Locate the cell with the specified text and output its (x, y) center coordinate. 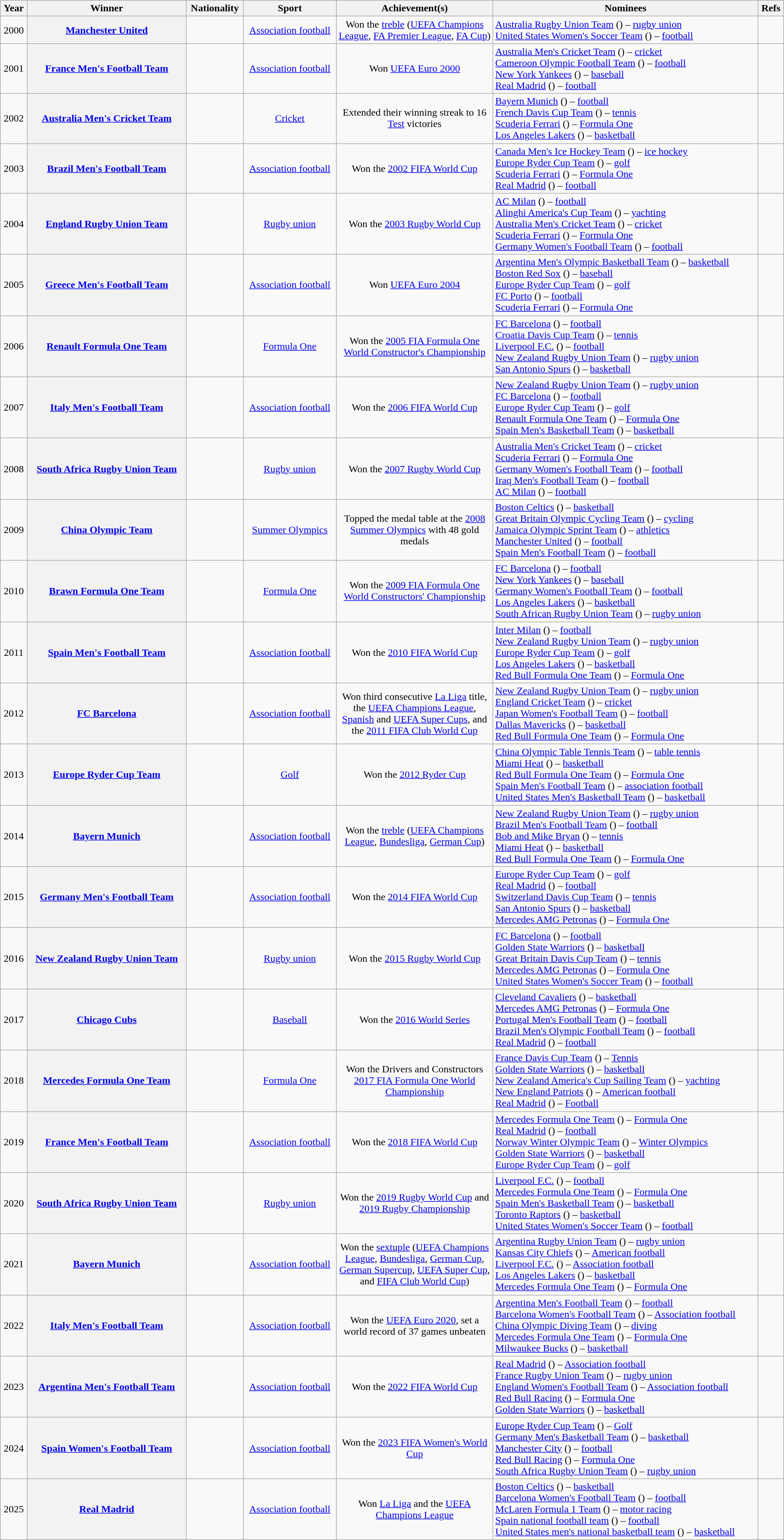
2025 (14, 1509)
Bayern Munich () – football French Davis Cup Team () – tennis Scuderia Ferrari () – Formula One Los Angeles Lakers () – basketball (626, 118)
New Zealand Rugby Union Team (107, 958)
Australia Men's Cricket Team () – cricket Cameroon Olympic Football Team () – football New York Yankees () – baseball Real Madrid () – football (626, 69)
Won the 2022 FIFA World Cup (415, 1387)
Won the treble (UEFA Champions League, FA Premier League, FA Cup) (415, 30)
Argentina Men's Football Team (107, 1387)
Cricket (290, 118)
Won the 2006 FIFA World Cup (415, 407)
Achievement(s) (415, 8)
Europe Ryder Cup Team (107, 775)
2016 (14, 958)
Manchester United (107, 30)
Greece Men's Football Team (107, 285)
Won the 2018 FIFA World Cup (415, 1142)
2009 (14, 530)
Brawn Formula One Team (107, 591)
Winner (107, 8)
2022 (14, 1325)
Nominees (626, 8)
Won the 2023 FIFA Women's World Cup (415, 1448)
Canada Men's Ice Hockey Team () – ice hockey Europe Ryder Cup Team () – golf Scuderia Ferrari () – Formula One Real Madrid () – football (626, 168)
Topped the medal table at the 2008 Summer Olympics with 48 gold medals (415, 530)
Won the Drivers and Constructors 2017 FIA Formula One World Championship (415, 1081)
2014 (14, 836)
Won UEFA Euro 2004 (415, 285)
2015 (14, 897)
Won the 2003 Rugby World Cup (415, 224)
Won the 2016 World Series (415, 1020)
Renault Formula One Team (107, 346)
2023 (14, 1387)
Mercedes Formula One Team (107, 1081)
Year (14, 8)
Won the 2015 Rugby World Cup (415, 958)
2001 (14, 69)
2004 (14, 224)
Chicago Cubs (107, 1020)
Extended their winning streak to 16 Test victories (415, 118)
England Rugby Union Team (107, 224)
2021 (14, 1264)
Won the 2005 FIA Formula One World Constructor's Championship (415, 346)
Australia Men's Cricket Team (107, 118)
Spain Women's Football Team (107, 1448)
Refs (771, 8)
2005 (14, 285)
2002 (14, 118)
Brazil Men's Football Team (107, 168)
2003 (14, 168)
2020 (14, 1203)
Won the treble (UEFA Champions League, Bundesliga, German Cup) (415, 836)
2000 (14, 30)
2007 (14, 407)
2010 (14, 591)
Germany Men's Football Team (107, 897)
2018 (14, 1081)
Won the 2014 FIFA World Cup (415, 897)
Won the 2019 Rugby World Cup and 2019 Rugby Championship (415, 1203)
2024 (14, 1448)
Won the 2010 FIFA World Cup (415, 652)
Won third consecutive La Liga title, the UEFA Champions League, Spanish and UEFA Super Cups, and the 2011 FIFA Club World Cup (415, 714)
2006 (14, 346)
Won the 2002 FIFA World Cup (415, 168)
2012 (14, 714)
2017 (14, 1020)
Summer Olympics (290, 530)
2008 (14, 468)
Won UEFA Euro 2000 (415, 69)
2019 (14, 1142)
Spain Men's Football Team (107, 652)
Won the 2007 Rugby World Cup (415, 468)
Australia Rugby Union Team () – rugby union United States Women's Soccer Team () – football (626, 30)
2013 (14, 775)
2011 (14, 652)
FC Barcelona (107, 714)
Won the 2009 FIA Formula One World Constructors' Championship (415, 591)
Golf (290, 775)
China Olympic Team (107, 530)
Won the sextuple (UEFA Champions League, Bundesliga, German Cup, German Supercup, UEFA Super Cup, and FIFA Club World Cup) (415, 1264)
Won the UEFA Euro 2020, set a world record of 37 games unbeaten (415, 1325)
Won the 2012 Ryder Cup (415, 775)
Baseball (290, 1020)
Nationality (215, 8)
Sport (290, 8)
Real Madrid (107, 1509)
Won La Liga and the UEFA Champions League (415, 1509)
